Detect which cell encompasses the target text, then output its [x, y] center coordinate. 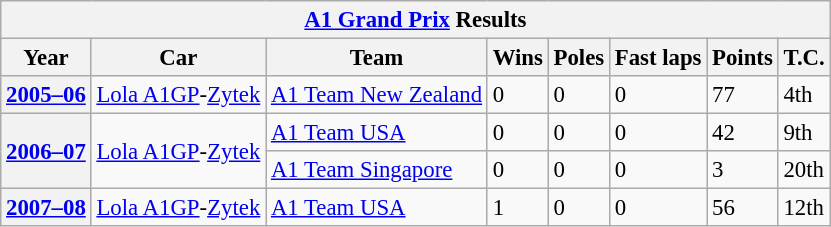
42 [742, 133]
Year [46, 58]
T.C. [804, 58]
3 [742, 170]
2005–06 [46, 95]
20th [804, 170]
A1 Team New Zealand [377, 95]
2007–08 [46, 208]
77 [742, 95]
A1 Team Singapore [377, 170]
Team [377, 58]
56 [742, 208]
9th [804, 133]
12th [804, 208]
Fast laps [658, 58]
Poles [578, 58]
4th [804, 95]
Car [178, 58]
1 [518, 208]
2006–07 [46, 152]
A1 Grand Prix Results [416, 20]
Points [742, 58]
Wins [518, 58]
